Find where the given text appears and provide that cell's center as (x, y) coordinate. 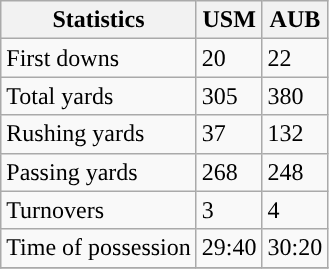
4 (295, 210)
Total yards (99, 96)
Time of possession (99, 248)
132 (295, 134)
248 (295, 172)
USM (229, 20)
3 (229, 210)
20 (229, 58)
Turnovers (99, 210)
Rushing yards (99, 134)
305 (229, 96)
380 (295, 96)
First downs (99, 58)
Statistics (99, 20)
30:20 (295, 248)
Passing yards (99, 172)
37 (229, 134)
29:40 (229, 248)
22 (295, 58)
AUB (295, 20)
268 (229, 172)
